Extract the [X, Y] coordinate from the center of the cell holding the provided text.  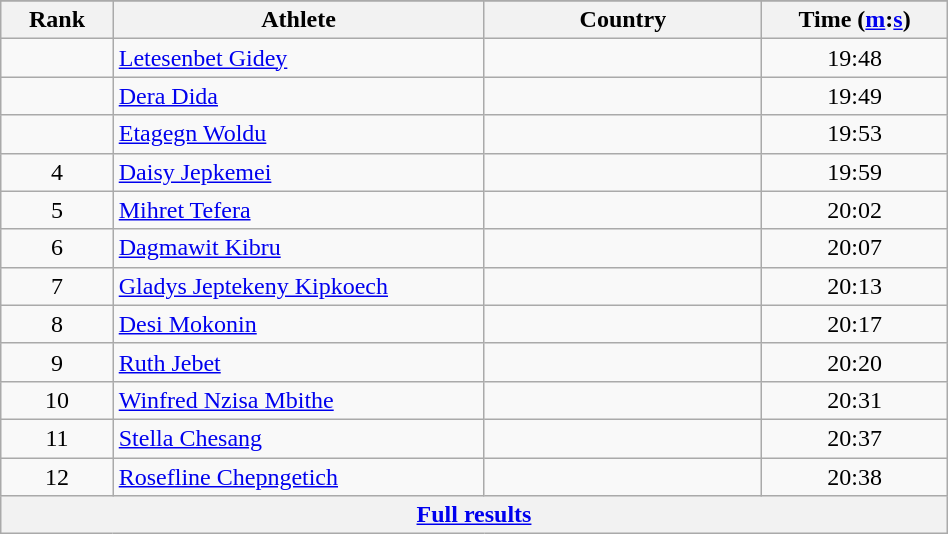
Stella Chesang [298, 438]
7 [57, 286]
20:13 [854, 286]
Country [623, 20]
19:59 [854, 172]
Desi Mokonin [298, 324]
10 [57, 400]
20:38 [854, 477]
5 [57, 210]
Winfred Nzisa Mbithe [298, 400]
20:37 [854, 438]
19:49 [854, 96]
11 [57, 438]
12 [57, 477]
Time (m:s) [854, 20]
20:20 [854, 362]
Full results [474, 515]
20:07 [854, 248]
Rosefline Chepngetich [298, 477]
19:48 [854, 58]
Athlete [298, 20]
Mihret Tefera [298, 210]
Ruth Jebet [298, 362]
20:17 [854, 324]
Dera Dida [298, 96]
20:02 [854, 210]
8 [57, 324]
Etagegn Woldu [298, 134]
Rank [57, 20]
9 [57, 362]
20:31 [854, 400]
Letesenbet Gidey [298, 58]
Dagmawit Kibru [298, 248]
Daisy Jepkemei [298, 172]
6 [57, 248]
4 [57, 172]
Gladys Jeptekeny Kipkoech [298, 286]
19:53 [854, 134]
